Extract the (X, Y) coordinate from the center of the cell holding the provided text.  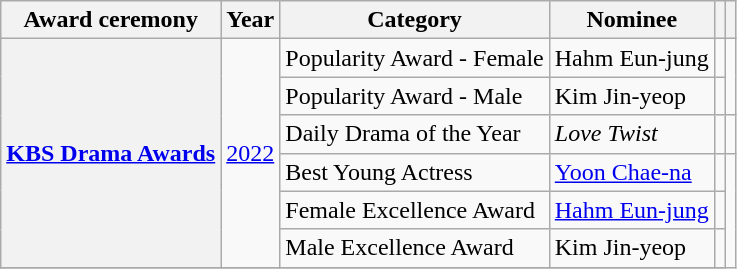
Popularity Award - Female (414, 58)
Popularity Award - Male (414, 96)
Best Young Actress (414, 172)
Male Excellence Award (414, 248)
Yoon Chae-na (632, 172)
2022 (250, 153)
Category (414, 20)
Year (250, 20)
Female Excellence Award (414, 210)
Love Twist (632, 134)
Nominee (632, 20)
Daily Drama of the Year (414, 134)
Award ceremony (111, 20)
KBS Drama Awards (111, 153)
